Output the (x, y) coordinate of the center of the cell containing the given text.  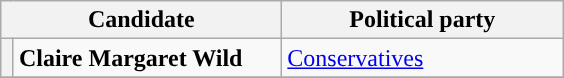
Political party (422, 20)
Conservatives (422, 58)
Candidate (142, 20)
Claire Margaret Wild (147, 58)
